Output the (x, y) coordinate of the center of the cell containing the given text.  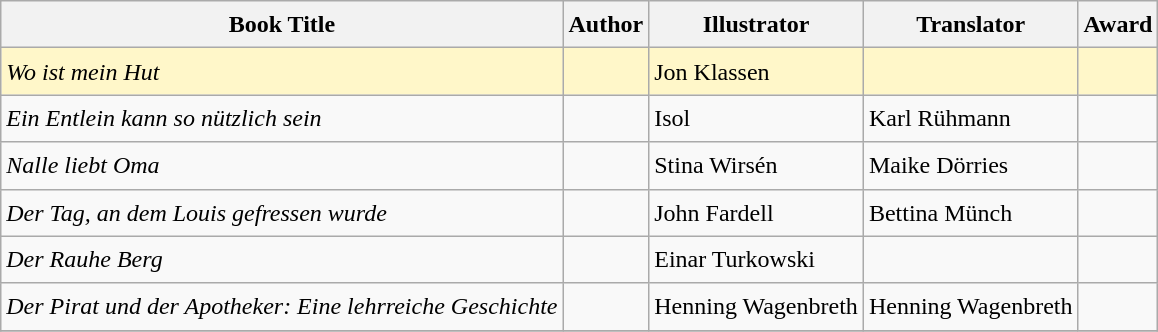
Der Tag, an dem Louis gefressen wurde (282, 212)
Der Rauhe Berg (282, 260)
Illustrator (756, 24)
Karl Rühmann (970, 118)
Maike Dörries (970, 166)
Stina Wirsén (756, 166)
Award (1118, 24)
Author (606, 24)
Ein Entlein kann so nützlich sein (282, 118)
Nalle liebt Oma (282, 166)
Book Title (282, 24)
Isol (756, 118)
Translator (970, 24)
Wo ist mein Hut (282, 72)
Einar Turkowski (756, 260)
Bettina Münch (970, 212)
John Fardell (756, 212)
Jon Klassen (756, 72)
Der Pirat und der Apotheker: Eine lehrreiche Geschichte (282, 306)
